Output the [X, Y] coordinate of the center of the cell containing the given text.  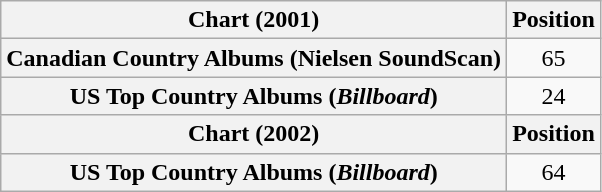
65 [554, 58]
Chart (2002) [254, 134]
Canadian Country Albums (Nielsen SoundScan) [254, 58]
24 [554, 96]
Chart (2001) [254, 20]
64 [554, 172]
